Detect which cell encompasses the target text, then output its [x, y] center coordinate. 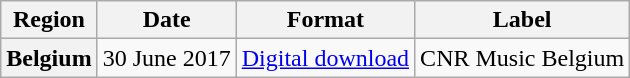
Format [325, 20]
Label [522, 20]
CNR Music Belgium [522, 58]
Date [166, 20]
Belgium [49, 58]
Digital download [325, 58]
Region [49, 20]
30 June 2017 [166, 58]
